Pinpoint the cell where the given text exists, returning its [X, Y] midpoint coordinate. 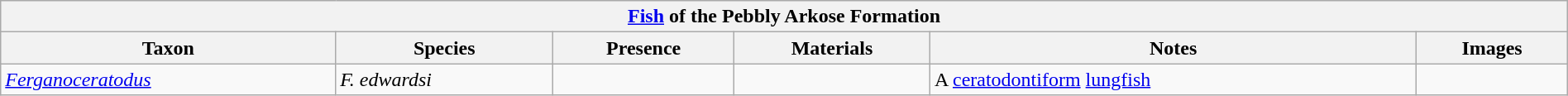
F. edwardsi [445, 79]
Materials [832, 48]
Ferganoceratodus [169, 79]
Taxon [169, 48]
Fish of the Pebbly Arkose Formation [784, 17]
Images [1492, 48]
Notes [1173, 48]
A ceratodontiform lungfish [1173, 79]
Presence [643, 48]
Species [445, 48]
